Capture the cell that displays the provided text and extract its [X, Y] central coordinate. 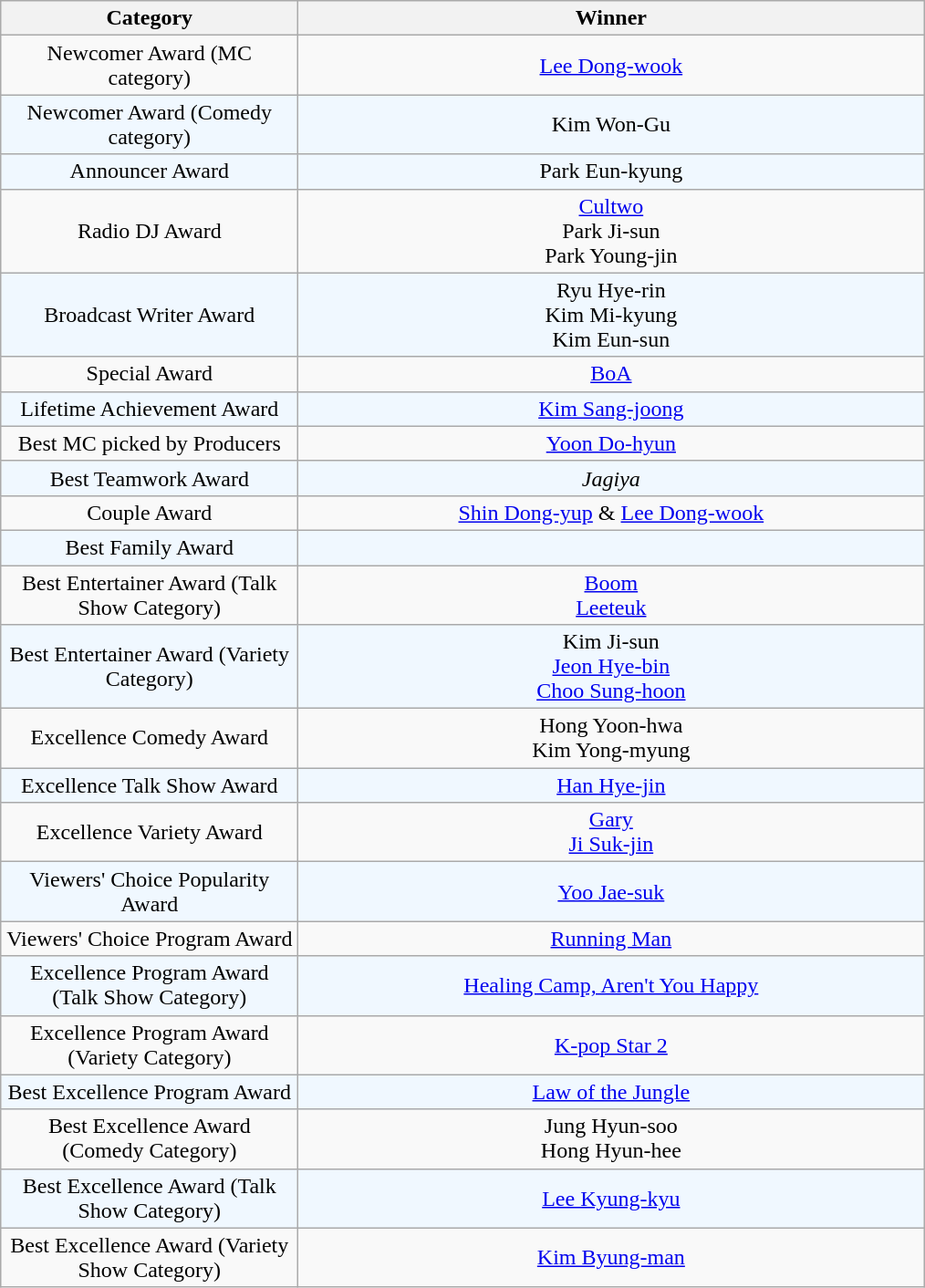
Announcer Award [150, 171]
Jagiya [611, 478]
Category [150, 18]
Viewers' Choice Program Award [150, 939]
Yoo Jae-suk [611, 892]
Kim Sang-joong [611, 409]
Lee Kyung-kyu [611, 1199]
Shin Dong-yup & Lee Dong-wook [611, 513]
Healing Camp, Aren't You Happy [611, 985]
Best Excellence Award (Talk Show Category) [150, 1199]
Excellence Program Award (Talk Show Category) [150, 985]
Law of the Jungle [611, 1092]
Couple Award [150, 513]
Kim Byung-man [611, 1257]
Kim Ji-sun Jeon Hye-bin Choo Sung-hoon [611, 667]
Viewers' Choice Popularity Award [150, 892]
Best MC picked by Producers [150, 443]
Excellence Variety Award [150, 832]
Lifetime Achievement Award [150, 409]
Running Man [611, 939]
Han Hye-jin [611, 785]
Best Excellence Award (Comedy Category) [150, 1138]
BoA [611, 374]
Kim Won-Gu [611, 124]
Best Teamwork Award [150, 478]
Excellence Talk Show Award [150, 785]
Best Excellence Award (Variety Show Category) [150, 1257]
Jung Hyun-soo Hong Hyun-hee [611, 1138]
Broadcast Writer Award [150, 315]
Radio DJ Award [150, 231]
Newcomer Award (Comedy category) [150, 124]
Excellence Comedy Award [150, 739]
Best Excellence Program Award [150, 1092]
Lee Dong-wook [611, 66]
Boom Leeteuk [611, 595]
Ryu Hye-rin Kim Mi-kyung Kim Eun-sun [611, 315]
Newcomer Award (MC category) [150, 66]
Park Eun-kyung [611, 171]
Best Entertainer Award (Talk Show Category) [150, 595]
Yoon Do-hyun [611, 443]
Winner [611, 18]
Gary Ji Suk-jin [611, 832]
K-pop Star 2 [611, 1045]
Cultwo Park Ji-sun Park Young-jin [611, 231]
Special Award [150, 374]
Excellence Program Award (Variety Category) [150, 1045]
Best Entertainer Award (Variety Category) [150, 667]
Best Family Award [150, 547]
Hong Yoon-hwa Kim Yong-myung [611, 739]
